Extract the [X, Y] coordinate from the center of the cell holding the provided text.  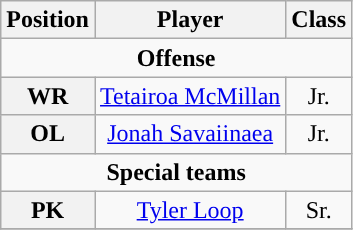
Special teams [176, 172]
Tyler Loop [190, 210]
OL [48, 134]
WR [48, 96]
Class [319, 20]
Tetairoa McMillan [190, 96]
Position [48, 20]
Player [190, 20]
Sr. [319, 210]
Jonah Savaiinaea [190, 134]
PK [48, 210]
Offense [176, 58]
